Extract the [X, Y] coordinate from the center of the cell holding the provided text.  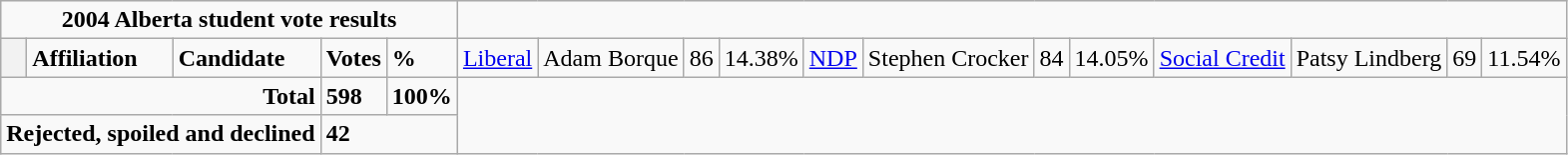
84 [1052, 58]
Total [161, 96]
% [421, 58]
Adam Borque [611, 58]
Social Credit [1222, 58]
Candidate [247, 58]
14.38% [761, 58]
11.54% [1524, 58]
2004 Alberta student vote results [230, 20]
Affiliation [100, 58]
86 [701, 58]
Rejected, spoiled and declined [161, 134]
42 [389, 134]
598 [353, 96]
Patsy Lindberg [1369, 58]
Stephen Crocker [948, 58]
NDP [832, 58]
Votes [353, 58]
14.05% [1112, 58]
Liberal [497, 58]
69 [1465, 58]
100% [421, 96]
